Find where the given text appears and provide that cell's center as (x, y) coordinate. 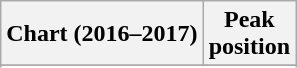
Peakposition (249, 34)
Chart (2016–2017) (102, 34)
